From the cell containing the given text, extract its center point as [X, Y] coordinate. 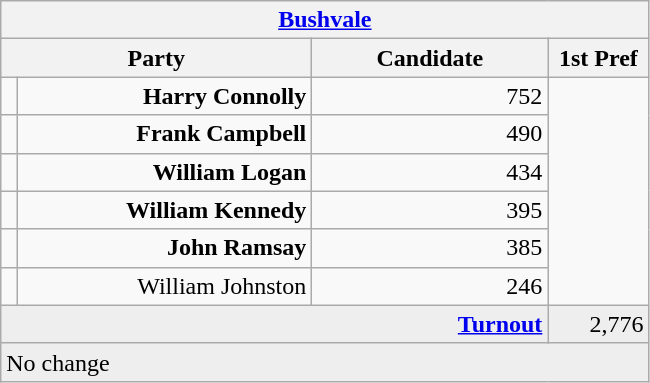
434 [430, 172]
1st Pref [598, 58]
752 [430, 96]
2,776 [598, 324]
385 [430, 248]
Bushvale [325, 20]
William Kennedy [165, 210]
Turnout [274, 324]
490 [430, 134]
No change [325, 362]
Frank Campbell [165, 134]
Harry Connolly [165, 96]
246 [430, 286]
William Johnston [165, 286]
Party [156, 58]
John Ramsay [165, 248]
395 [430, 210]
Candidate [430, 58]
William Logan [165, 172]
